Scan for the cell matching the given text and deliver its [x, y] coordinate at center. 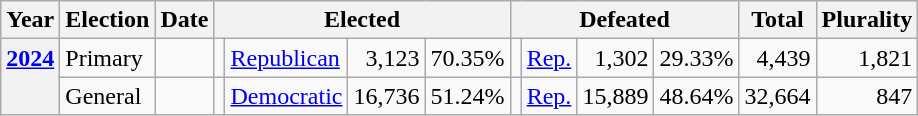
2024 [30, 77]
Date [184, 20]
Primary [108, 58]
32,664 [778, 96]
4,439 [778, 58]
Democratic [286, 96]
Total [778, 20]
29.33% [696, 58]
51.24% [468, 96]
3,123 [386, 58]
1,302 [616, 58]
1,821 [867, 58]
Republican [286, 58]
16,736 [386, 96]
Plurality [867, 20]
Year [30, 20]
General [108, 96]
48.64% [696, 96]
847 [867, 96]
Election [108, 20]
Defeated [624, 20]
70.35% [468, 58]
15,889 [616, 96]
Elected [362, 20]
